Locate the cell with the specified text and output its [X, Y] center coordinate. 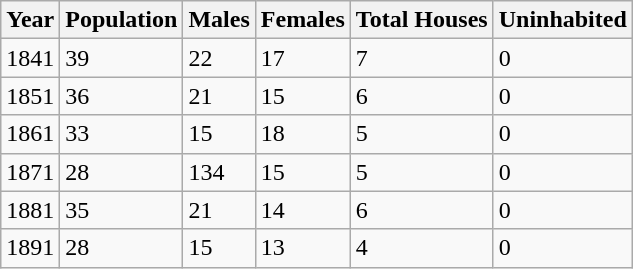
36 [122, 96]
Year [30, 20]
14 [302, 210]
35 [122, 210]
1871 [30, 172]
33 [122, 134]
1861 [30, 134]
1891 [30, 248]
39 [122, 58]
1841 [30, 58]
134 [219, 172]
Uninhabited [562, 20]
18 [302, 134]
Males [219, 20]
13 [302, 248]
1881 [30, 210]
1851 [30, 96]
22 [219, 58]
Population [122, 20]
7 [422, 58]
Total Houses [422, 20]
Females [302, 20]
4 [422, 248]
17 [302, 58]
